Output the [x, y] coordinate of the center of the cell containing the given text.  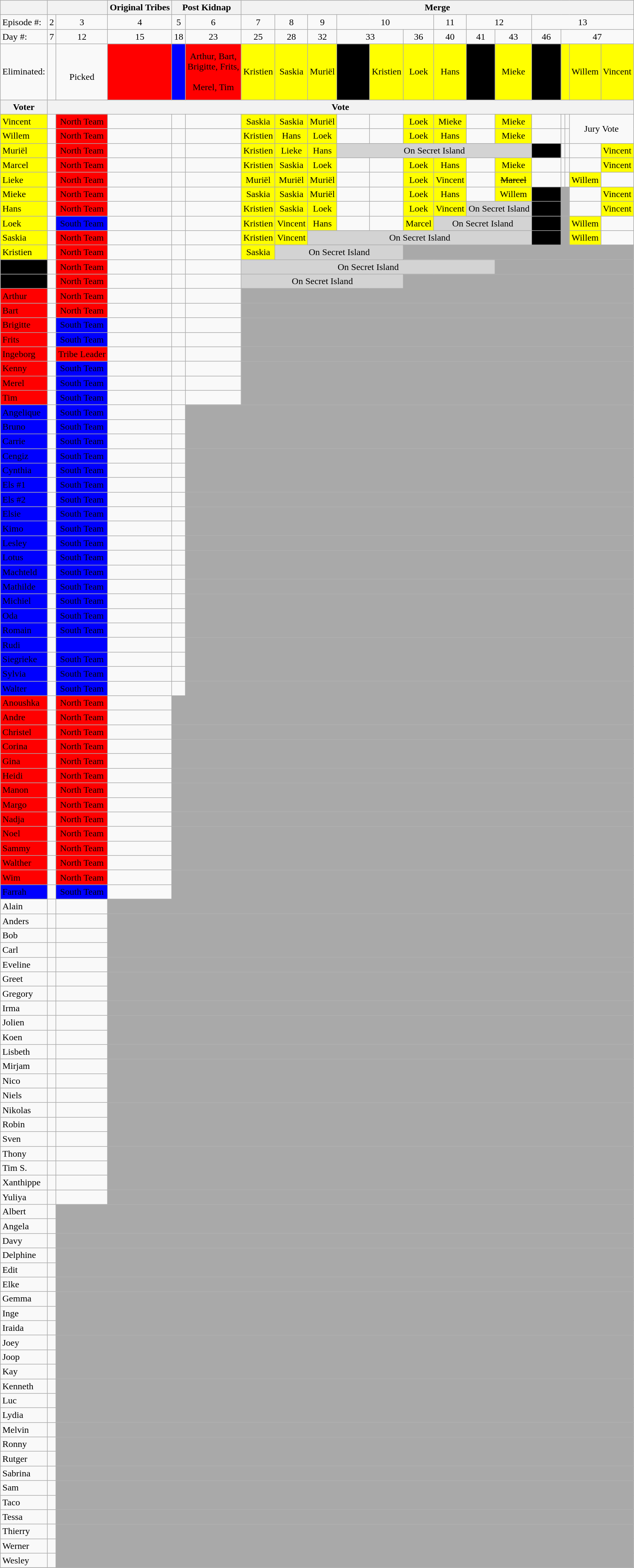
Siegrieke [24, 659]
Merel [24, 383]
Machteld [24, 572]
Corina [24, 747]
Kenneth [24, 1386]
3 [82, 22]
Eveline [24, 965]
Yuliya [24, 1197]
Episode #: [24, 22]
Bob [24, 936]
Tim S. [24, 1168]
Els #1 [24, 485]
Anoushka [24, 703]
46 [546, 37]
9 [322, 22]
Andre [24, 718]
15 [140, 37]
Koen [24, 1037]
Arthur, Bart,Brigitte, Frits,Merel, Tim [213, 72]
6 [213, 22]
Day #: [24, 37]
Tim [24, 398]
13 [582, 22]
Mathilde [24, 587]
Post Kidnap [206, 8]
Vote [341, 107]
10 [385, 22]
23 [213, 37]
Inge [24, 1313]
Lesley [24, 543]
Iraida [24, 1328]
Tessa [24, 1517]
Heidi [24, 776]
Carl [24, 950]
Nico [24, 1081]
Carrie [24, 441]
28 [292, 37]
11 [450, 22]
Irma [24, 1008]
Sam [24, 1488]
Thony [24, 1154]
Gregory [24, 994]
Brigitte [24, 325]
Merge [437, 8]
Voter [24, 107]
Anders [24, 921]
Delphine [24, 1255]
Niels [24, 1095]
32 [322, 37]
Arthur [24, 296]
36 [419, 37]
Rudi [24, 645]
Kenny [24, 369]
Greet [24, 979]
5 [179, 22]
Noel [24, 834]
Cynthia [24, 470]
Lisbeth [24, 1052]
Thierry [24, 1531]
Taco [24, 1502]
Luc [24, 1401]
Davy [24, 1241]
Frits [24, 339]
Nadja [24, 819]
Cengiz [24, 456]
Els #2 [24, 499]
Eliminated: [24, 72]
18 [179, 37]
2 [52, 22]
Gemma [24, 1299]
Romain [24, 630]
Kay [24, 1371]
Elke [24, 1284]
25 [258, 37]
Margo [24, 805]
Picked [82, 72]
Michiel [24, 601]
Mirjam [24, 1066]
33 [370, 37]
40 [450, 37]
Walter [24, 689]
Sylvia [24, 674]
43 [514, 37]
Lotus [24, 558]
Angelique [24, 412]
Walther [24, 863]
Alain [24, 906]
Wesley [24, 1560]
Bart [24, 310]
Joey [24, 1342]
Sabrina [24, 1473]
Jury Vote [602, 129]
Kimo [24, 529]
Manon [24, 790]
Original Tribes [140, 8]
Christel [24, 732]
8 [292, 22]
Edit [24, 1270]
Jolien [24, 1023]
Lydia [24, 1415]
Robin [24, 1124]
Nikolas [24, 1110]
Oda [24, 616]
Wim [24, 877]
Xanthippe [24, 1183]
Ingeborg [24, 354]
41 [481, 37]
Angela [24, 1226]
Rutger [24, 1459]
Sammy [24, 848]
Werner [24, 1546]
Melvin [24, 1430]
Tribe Leader [82, 354]
Albert [24, 1212]
Gina [24, 761]
4 [140, 22]
47 [597, 37]
Bruno [24, 427]
Ronny [24, 1444]
Farrah [24, 892]
Elsie [24, 514]
Sven [24, 1139]
Joop [24, 1357]
